Scan for the cell matching the given text and deliver its (x, y) coordinate at center. 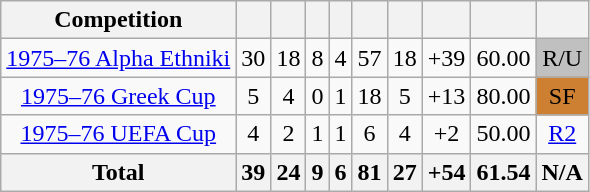
61.54 (504, 172)
1975–76 UEFA Cup (118, 134)
39 (254, 172)
1975–76 Greek Cup (118, 96)
Total (118, 172)
+54 (446, 172)
24 (288, 172)
+13 (446, 96)
R/U (562, 58)
8 (318, 58)
N/A (562, 172)
2 (288, 134)
30 (254, 58)
+2 (446, 134)
Competition (118, 20)
R2 (562, 134)
+39 (446, 58)
81 (370, 172)
9 (318, 172)
80.00 (504, 96)
50.00 (504, 134)
27 (404, 172)
SF (562, 96)
60.00 (504, 58)
0 (318, 96)
1975–76 Alpha Ethniki (118, 58)
57 (370, 58)
